Find where the given text appears and provide that cell's center as [X, Y] coordinate. 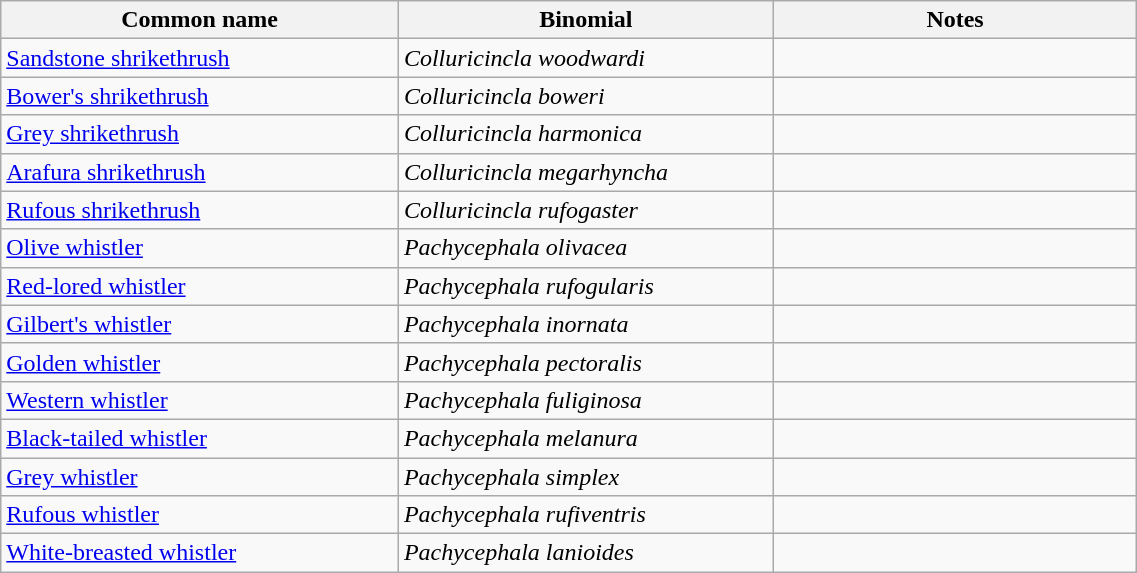
Sandstone shrikethrush [200, 58]
Pachycephala fuliginosa [586, 400]
Bower's shrikethrush [200, 96]
Colluricincla rufogaster [586, 210]
Pachycephala rufogularis [586, 286]
Pachycephala lanioides [586, 553]
Colluricincla megarhyncha [586, 172]
Black-tailed whistler [200, 438]
White-breasted whistler [200, 553]
Colluricincla boweri [586, 96]
Gilbert's whistler [200, 324]
Olive whistler [200, 248]
Rufous shrikethrush [200, 210]
Rufous whistler [200, 515]
Common name [200, 20]
Colluricincla woodwardi [586, 58]
Colluricincla harmonica [586, 134]
Arafura shrikethrush [200, 172]
Binomial [586, 20]
Pachycephala rufiventris [586, 515]
Red-lored whistler [200, 286]
Notes [955, 20]
Golden whistler [200, 362]
Grey whistler [200, 477]
Pachycephala inornata [586, 324]
Pachycephala melanura [586, 438]
Pachycephala simplex [586, 477]
Pachycephala olivacea [586, 248]
Pachycephala pectoralis [586, 362]
Grey shrikethrush [200, 134]
Western whistler [200, 400]
